Return [x, y] of the center of cell containing provided text 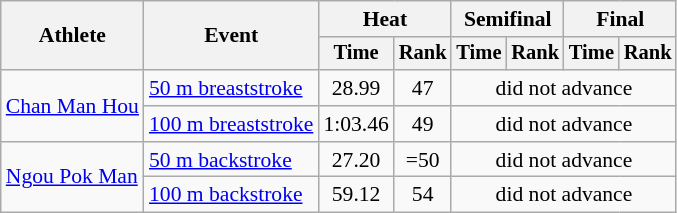
=50 [423, 160]
59.12 [356, 195]
Final [620, 19]
27.20 [356, 160]
Semifinal [507, 19]
28.99 [356, 88]
Heat [384, 19]
Event [231, 36]
Athlete [72, 36]
49 [423, 124]
54 [423, 195]
50 m backstroke [231, 160]
47 [423, 88]
1:03.46 [356, 124]
Chan Man Hou [72, 106]
Ngou Pok Man [72, 178]
100 m breaststroke [231, 124]
50 m breaststroke [231, 88]
100 m backstroke [231, 195]
